Identify which cell holds the provided text, then report its (X, Y) central coordinate. 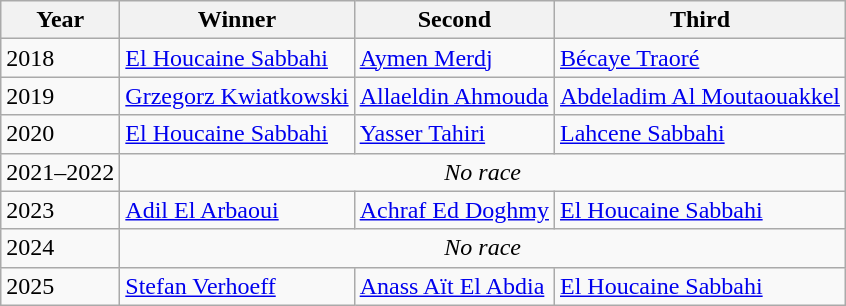
Achraf Ed Doghmy (454, 210)
Grzegorz Kwiatkowski (237, 96)
Third (700, 20)
2023 (60, 210)
Stefan Verhoeff (237, 286)
Second (454, 20)
Aymen Merdj (454, 58)
Allaeldin Ahmouda (454, 96)
Year (60, 20)
Anass Aït El Abdia (454, 286)
2018 (60, 58)
Abdeladim Al Moutaouakkel (700, 96)
Winner (237, 20)
Adil El Arbaoui (237, 210)
2024 (60, 248)
2019 (60, 96)
2020 (60, 134)
Lahcene Sabbahi (700, 134)
Bécaye Traoré (700, 58)
Yasser Tahiri (454, 134)
2021–2022 (60, 172)
2025 (60, 286)
